Return (X, Y) of the center of cell containing provided text 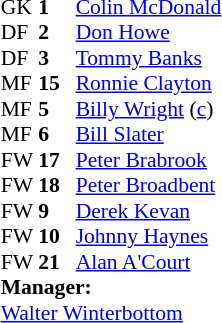
Don Howe (149, 33)
18 (57, 185)
Billy Wright (c) (149, 109)
Peter Brabrook (149, 160)
6 (57, 135)
Tommy Banks (149, 58)
17 (57, 160)
2 (57, 33)
Manager: (112, 287)
10 (57, 237)
Peter Broadbent (149, 185)
3 (57, 58)
15 (57, 83)
Alan A'Court (149, 262)
Derek Kevan (149, 211)
21 (57, 262)
Ronnie Clayton (149, 83)
Johnny Haynes (149, 237)
Bill Slater (149, 135)
9 (57, 211)
5 (57, 109)
